Capture the cell that displays the provided text and extract its (x, y) central coordinate. 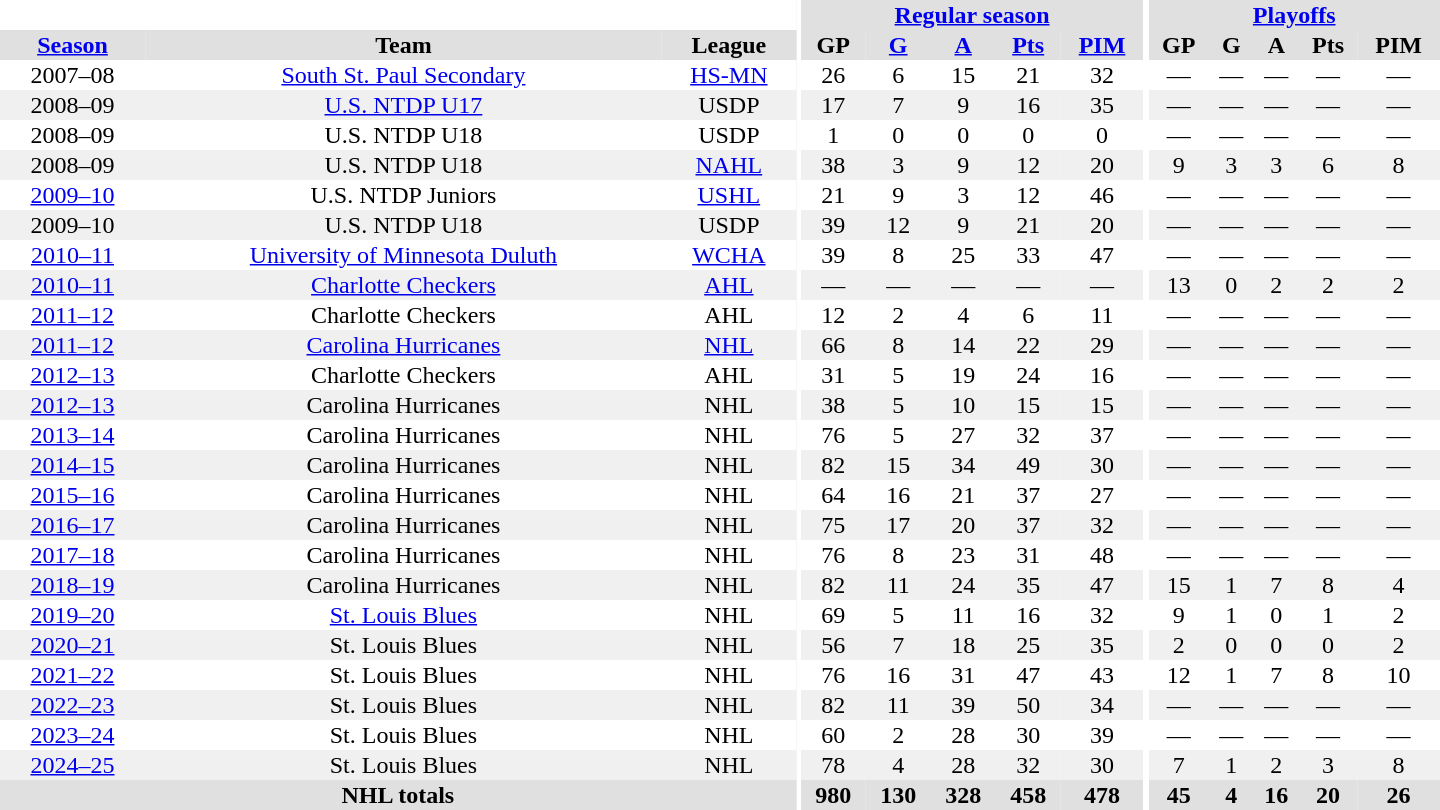
Season (72, 45)
2014–15 (72, 465)
56 (834, 645)
2015–16 (72, 495)
2017–18 (72, 555)
2007–08 (72, 75)
13 (1178, 285)
46 (1102, 195)
29 (1102, 345)
2022–23 (72, 705)
South St. Paul Secondary (404, 75)
2023–24 (72, 735)
48 (1102, 555)
328 (964, 795)
130 (898, 795)
19 (964, 375)
23 (964, 555)
22 (1028, 345)
45 (1178, 795)
Team (404, 45)
HS-MN (729, 75)
69 (834, 615)
66 (834, 345)
50 (1028, 705)
2016–17 (72, 525)
2013–14 (72, 435)
18 (964, 645)
2018–19 (72, 585)
478 (1102, 795)
2021–22 (72, 675)
NAHL (729, 165)
43 (1102, 675)
League (729, 45)
75 (834, 525)
2024–25 (72, 765)
Playoffs (1294, 15)
Regular season (972, 15)
2020–21 (72, 645)
14 (964, 345)
78 (834, 765)
NHL totals (398, 795)
University of Minnesota Duluth (404, 255)
980 (834, 795)
USHL (729, 195)
U.S. NTDP U17 (404, 105)
64 (834, 495)
2019–20 (72, 615)
60 (834, 735)
33 (1028, 255)
U.S. NTDP Juniors (404, 195)
458 (1028, 795)
WCHA (729, 255)
49 (1028, 465)
